Provide the (x, y) coordinate of the cell's center where the given text is located.  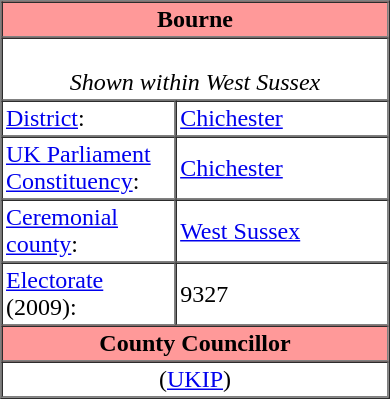
County Councillor (196, 344)
(UKIP) (196, 380)
9327 (282, 294)
District: (89, 118)
West Sussex (282, 232)
Shown within West Sussex (196, 70)
Ceremonial county: (89, 232)
Bourne (196, 20)
Electorate (2009): (89, 294)
UK Parliament Constituency: (89, 168)
